For the text-containing cell, return its midpoint in [X, Y] coordinate format. 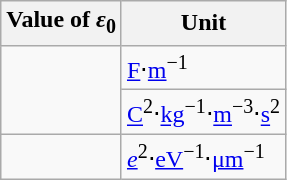
Value of ε0 [62, 23]
C2⋅kg−1⋅m−3⋅s2 [203, 112]
e2⋅eV−1⋅μm−1 [203, 156]
F⋅m−1 [203, 68]
Unit [203, 23]
